Identify which cell holds the provided text, then report its [X, Y] central coordinate. 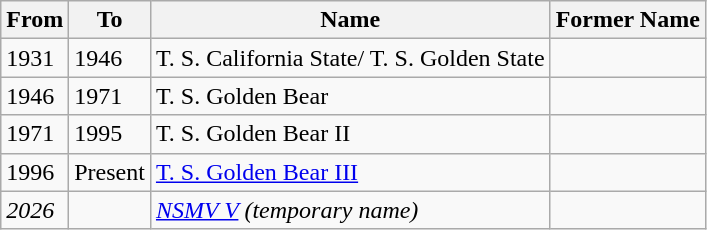
T. S. Golden Bear [350, 96]
T. S. Golden Bear II [350, 134]
T. S. Golden Bear III [350, 172]
1996 [35, 172]
2026 [35, 210]
Former Name [628, 20]
T. S. California State/ T. S. Golden State [350, 58]
Name [350, 20]
NSMV V (temporary name) [350, 210]
1931 [35, 58]
From [35, 20]
Present [110, 172]
1995 [110, 134]
To [110, 20]
